Identify which cell holds the provided text, then report its (x, y) central coordinate. 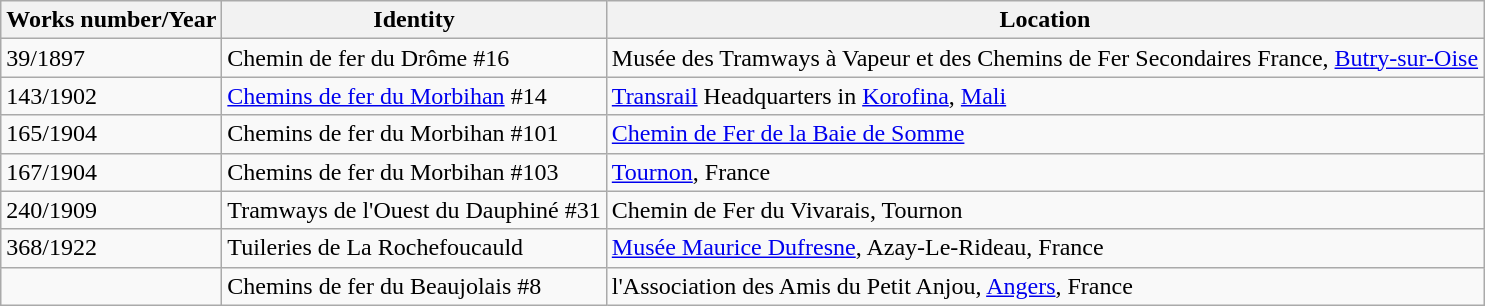
Musée des Tramways à Vapeur et des Chemins de Fer Secondaires France, Butry-sur-Oise (1044, 58)
Works number/Year (112, 20)
240/1909 (112, 210)
l'Association des Amis du Petit Anjou, Angers, France (1044, 286)
167/1904 (112, 172)
Transrail Headquarters in Korofina, Mali (1044, 96)
Tramways de l'Ouest du Dauphiné #31 (414, 210)
165/1904 (112, 134)
Location (1044, 20)
Tournon, France (1044, 172)
Chemin de Fer de la Baie de Somme (1044, 134)
368/1922 (112, 248)
Chemins de fer du Beaujolais #8 (414, 286)
Chemins de fer du Morbihan #14 (414, 96)
Chemin de fer du Drôme #16 (414, 58)
Chemin de Fer du Vivarais, Tournon (1044, 210)
Chemins de fer du Morbihan #101 (414, 134)
Chemins de fer du Morbihan #103 (414, 172)
Musée Maurice Dufresne, Azay-Le-Rideau, France (1044, 248)
Tuileries de La Rochefoucauld (414, 248)
39/1897 (112, 58)
Identity (414, 20)
143/1902 (112, 96)
